Find where the given text appears and provide that cell's center as (X, Y) coordinate. 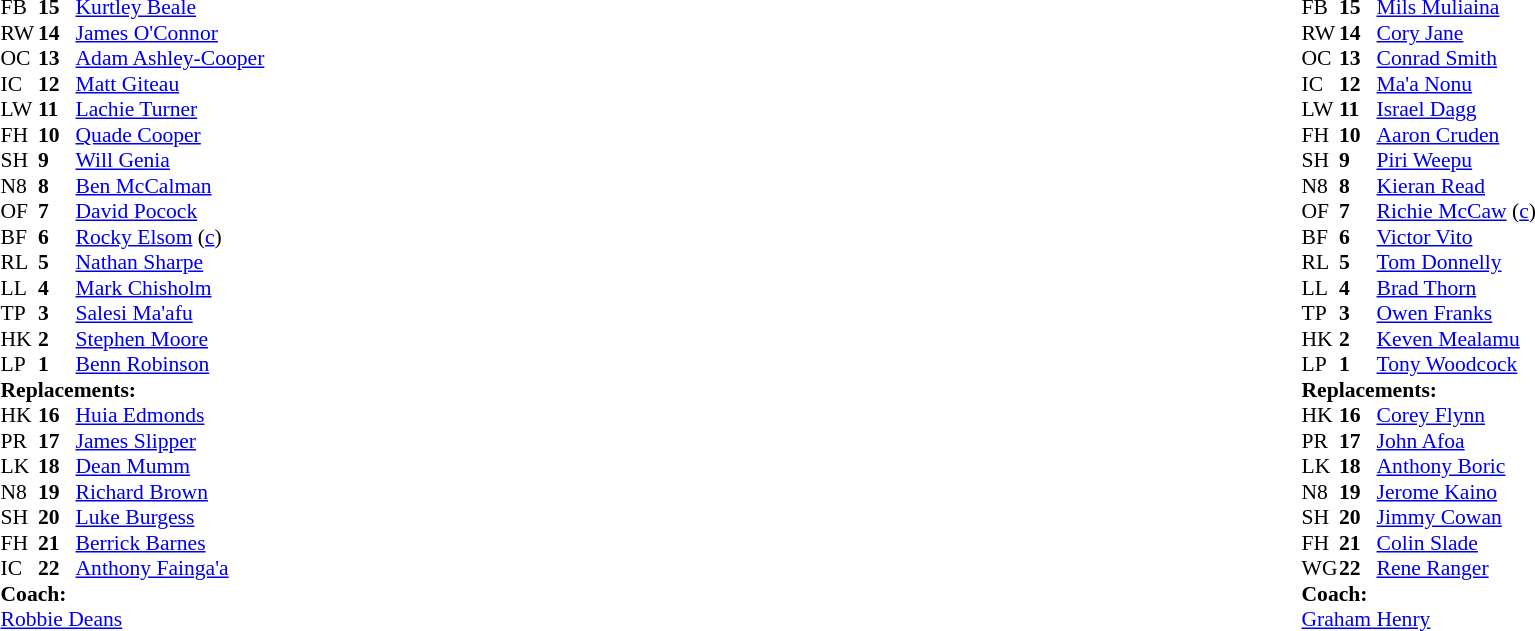
Berrick Barnes (170, 543)
Matt Giteau (170, 84)
Rocky Elsom (c) (170, 237)
Anthony Fainga'a (170, 569)
Coach: (132, 594)
James Slipper (170, 441)
Dean Mumm (170, 467)
Mark Chisholm (170, 288)
Adam Ashley-Cooper (170, 59)
Luke Burgess (170, 517)
James O'Connor (170, 33)
Quade Cooper (170, 135)
David Pocock (170, 211)
Nathan Sharpe (170, 263)
Stephen Moore (170, 339)
Huia Edmonds (170, 415)
Replacements: (132, 390)
Salesi Ma'afu (170, 313)
WG (1321, 569)
Ben McCalman (170, 186)
Lachie Turner (170, 109)
Richard Brown (170, 492)
Benn Robinson (170, 365)
Will Genia (170, 161)
